Pinpoint the cell where the given text exists, returning its [X, Y] midpoint coordinate. 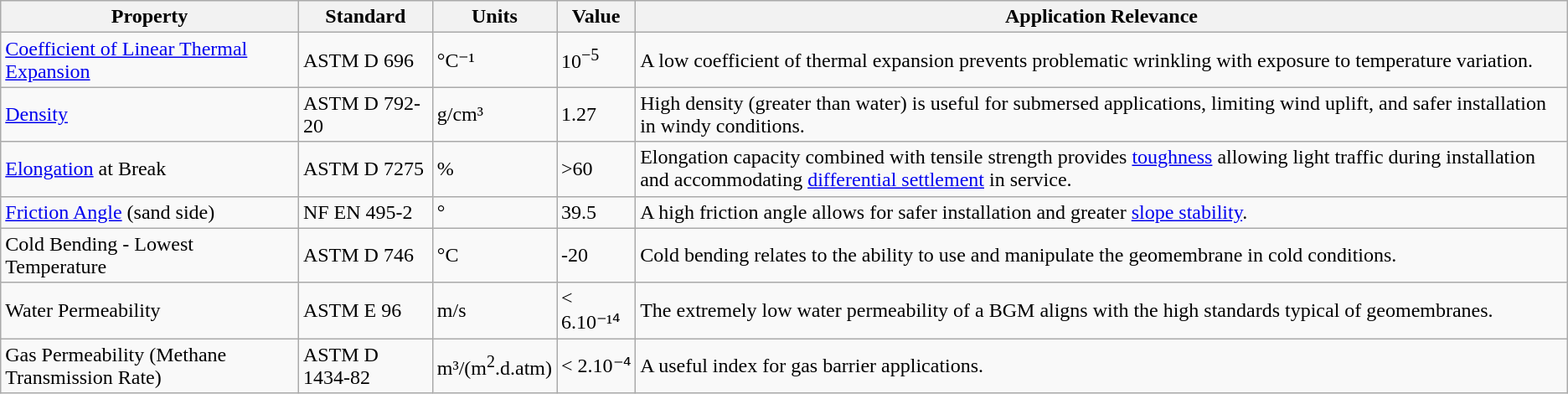
Application Relevance [1102, 17]
NF EN 495-2 [365, 212]
Water Permeability [150, 310]
The extremely low water permeability of a BGM aligns with the high standards typical of geomembranes. [1102, 310]
-20 [596, 255]
ASTM D 696 [365, 60]
° [494, 212]
Cold bending relates to the ability to use and manipulate the geomembrane in cold conditions. [1102, 255]
m³/(m2.d.atm) [494, 365]
°C⁻¹ [494, 60]
< 2.10⁻⁴ [596, 365]
1.27 [596, 114]
High density (greater than water) is useful for submersed applications, limiting wind uplift, and safer installation in windy conditions. [1102, 114]
A low coefficient of thermal expansion prevents problematic wrinkling with exposure to temperature variation. [1102, 60]
Units [494, 17]
10−5 [596, 60]
Coefficient of Linear Thermal Expansion [150, 60]
A useful index for gas barrier applications. [1102, 365]
39.5 [596, 212]
°C [494, 255]
>60 [596, 169]
Standard [365, 17]
Friction Angle (sand side) [150, 212]
Property [150, 17]
Density [150, 114]
ASTM D 792-20 [365, 114]
ASTM D 7275 [365, 169]
Cold Bending - Lowest Temperature [150, 255]
% [494, 169]
ASTM E 96 [365, 310]
m/s [494, 310]
A high friction angle allows for safer installation and greater slope stability. [1102, 212]
Elongation at Break [150, 169]
ASTM D 746 [365, 255]
ASTM D 1434-82 [365, 365]
< 6.10⁻¹⁴ [596, 310]
Value [596, 17]
g/cm³ [494, 114]
Gas Permeability (Methane Transmission Rate) [150, 365]
